Pinpoint the cell where the given text exists, returning its (x, y) midpoint coordinate. 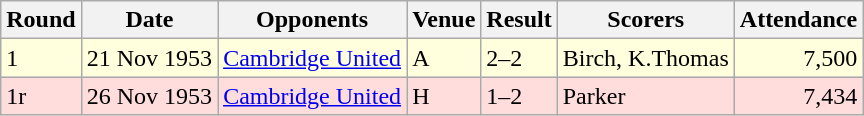
7,434 (798, 96)
26 Nov 1953 (149, 96)
A (444, 58)
Parker (646, 96)
Scorers (646, 20)
H (444, 96)
7,500 (798, 58)
Attendance (798, 20)
1r (41, 96)
1–2 (519, 96)
21 Nov 1953 (149, 58)
Result (519, 20)
Venue (444, 20)
Round (41, 20)
1 (41, 58)
Date (149, 20)
Opponents (312, 20)
2–2 (519, 58)
Birch, K.Thomas (646, 58)
